Pinpoint the cell where the given text exists, returning its [X, Y] midpoint coordinate. 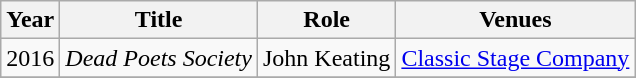
Classic Stage Company [516, 58]
Venues [516, 20]
Role [326, 20]
John Keating [326, 58]
Year [30, 20]
Dead Poets Society [159, 58]
Title [159, 20]
2016 [30, 58]
